Search for the cell housing the specified text and yield its [X, Y] center coordinate. 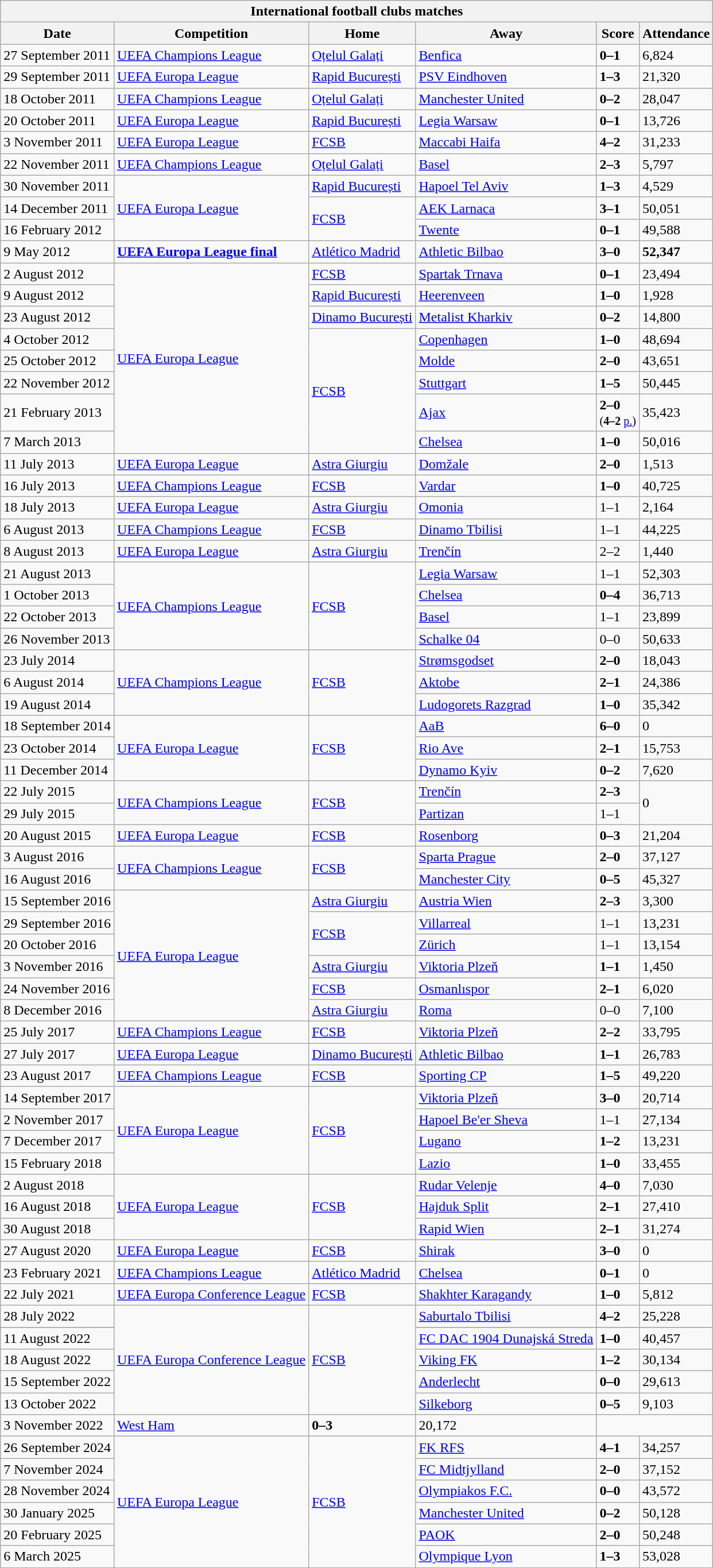
16 August 2018 [57, 1207]
11 August 2022 [57, 1338]
International football clubs matches [357, 11]
Shakhter Karagandy [506, 1294]
22 July 2021 [57, 1294]
53,028 [676, 1557]
Home [362, 33]
13,726 [676, 121]
43,651 [676, 361]
7 November 2024 [57, 1469]
4,529 [676, 186]
7 December 2017 [57, 1141]
Schalke 04 [506, 639]
0–4 [618, 595]
26 September 2024 [57, 1447]
11 July 2013 [57, 464]
20,714 [676, 1098]
30 November 2011 [57, 186]
22 October 2013 [57, 617]
6 March 2025 [57, 1557]
29,613 [676, 1382]
29 July 2015 [57, 814]
18 September 2014 [57, 726]
FC DAC 1904 Dunajská Streda [506, 1338]
3 November 2011 [57, 142]
52,303 [676, 573]
26,783 [676, 1054]
Partizan [506, 814]
2 August 2012 [57, 274]
Manchester City [506, 879]
37,152 [676, 1469]
50,051 [676, 208]
22 July 2015 [57, 792]
40,457 [676, 1338]
Vardar [506, 486]
15 February 2018 [57, 1163]
2 August 2018 [57, 1185]
49,588 [676, 230]
Date [57, 33]
1,450 [676, 966]
Hapoel Be'er Sheva [506, 1120]
43,572 [676, 1491]
30,134 [676, 1360]
4–0 [618, 1185]
50,248 [676, 1535]
9 August 2012 [57, 296]
14,800 [676, 318]
25 July 2017 [57, 1032]
PSV Eindhoven [506, 77]
7,620 [676, 770]
18 July 2013 [57, 508]
27,134 [676, 1120]
6,824 [676, 55]
27 August 2020 [57, 1250]
2 November 2017 [57, 1120]
23 October 2014 [57, 748]
50,128 [676, 1513]
Silkeborg [506, 1404]
Lazio [506, 1163]
25,228 [676, 1316]
3 November 2016 [57, 966]
31,274 [676, 1229]
36,713 [676, 595]
23 February 2021 [57, 1272]
Heerenveen [506, 296]
20 February 2025 [57, 1535]
Ajax [506, 412]
22 November 2012 [57, 383]
Austria Wien [506, 901]
Lugano [506, 1141]
Rosenborg [506, 835]
FK RFS [506, 1447]
7 March 2013 [57, 442]
19 August 2014 [57, 704]
26 November 2013 [57, 639]
Twente [506, 230]
35,342 [676, 704]
9 May 2012 [57, 251]
Domžale [506, 464]
Rudar Velenje [506, 1185]
Sporting CP [506, 1076]
25 October 2012 [57, 361]
13 October 2022 [57, 1404]
21 August 2013 [57, 573]
30 January 2025 [57, 1513]
27,410 [676, 1207]
Shirak [506, 1250]
3 August 2016 [57, 857]
Stuttgart [506, 383]
3 November 2022 [57, 1426]
15 September 2022 [57, 1382]
16 August 2016 [57, 879]
3–1 [618, 208]
16 February 2012 [57, 230]
52,347 [676, 251]
5,812 [676, 1294]
15 September 2016 [57, 901]
34,257 [676, 1447]
18,043 [676, 661]
1,928 [676, 296]
24 November 2016 [57, 988]
23 August 2012 [57, 318]
37,127 [676, 857]
AaB [506, 726]
18 August 2022 [57, 1360]
Metalist Kharkiv [506, 318]
50,016 [676, 442]
Rio Ave [506, 748]
AEK Larnaca [506, 208]
28 November 2024 [57, 1491]
Dinamo Tbilisi [506, 529]
Spartak Trnava [506, 274]
14 December 2011 [57, 208]
West Ham [211, 1426]
35,423 [676, 412]
Viking FK [506, 1360]
16 July 2013 [57, 486]
8 December 2016 [57, 1011]
Maccabi Haifa [506, 142]
Dynamo Kyiv [506, 770]
29 September 2011 [57, 77]
49,220 [676, 1076]
5,797 [676, 164]
4–1 [618, 1447]
50,445 [676, 383]
21,320 [676, 77]
Saburtalo Tbilisi [506, 1316]
23 August 2017 [57, 1076]
24,386 [676, 683]
Zürich [506, 944]
PAOK [506, 1535]
Olympique Lyon [506, 1557]
Osmanlıspor [506, 988]
44,225 [676, 529]
48,694 [676, 339]
Ludogorets Razgrad [506, 704]
23,494 [676, 274]
4 October 2012 [57, 339]
20 October 2016 [57, 944]
28,047 [676, 99]
11 December 2014 [57, 770]
Hapoel Tel Aviv [506, 186]
7,100 [676, 1011]
1,513 [676, 464]
20,172 [506, 1426]
Olympiakos F.C. [506, 1491]
40,725 [676, 486]
Competition [211, 33]
Benfica [506, 55]
20 October 2011 [57, 121]
6 August 2014 [57, 683]
Score [618, 33]
6–0 [618, 726]
Sparta Prague [506, 857]
Anderlecht [506, 1382]
8 August 2013 [57, 551]
33,455 [676, 1163]
29 September 2016 [57, 923]
33,795 [676, 1032]
Villarreal [506, 923]
28 July 2022 [57, 1316]
21 February 2013 [57, 412]
30 August 2018 [57, 1229]
50,633 [676, 639]
23,899 [676, 617]
31,233 [676, 142]
Copenhagen [506, 339]
1,440 [676, 551]
13,154 [676, 944]
UEFA Europa League final [211, 251]
Molde [506, 361]
2,164 [676, 508]
Hajduk Split [506, 1207]
2–0 (4–2 p.) [618, 412]
Rapid Wien [506, 1229]
45,327 [676, 879]
14 September 2017 [57, 1098]
27 September 2011 [57, 55]
Omonia [506, 508]
Aktobe [506, 683]
3,300 [676, 901]
18 October 2011 [57, 99]
27 July 2017 [57, 1054]
Roma [506, 1011]
21,204 [676, 835]
Attendance [676, 33]
Away [506, 33]
6 August 2013 [57, 529]
9,103 [676, 1404]
FC Midtjylland [506, 1469]
22 November 2011 [57, 164]
1 October 2013 [57, 595]
Strømsgodset [506, 661]
6,020 [676, 988]
7,030 [676, 1185]
20 August 2015 [57, 835]
23 July 2014 [57, 661]
15,753 [676, 748]
